From the cell containing the given text, extract its center point as [x, y] coordinate. 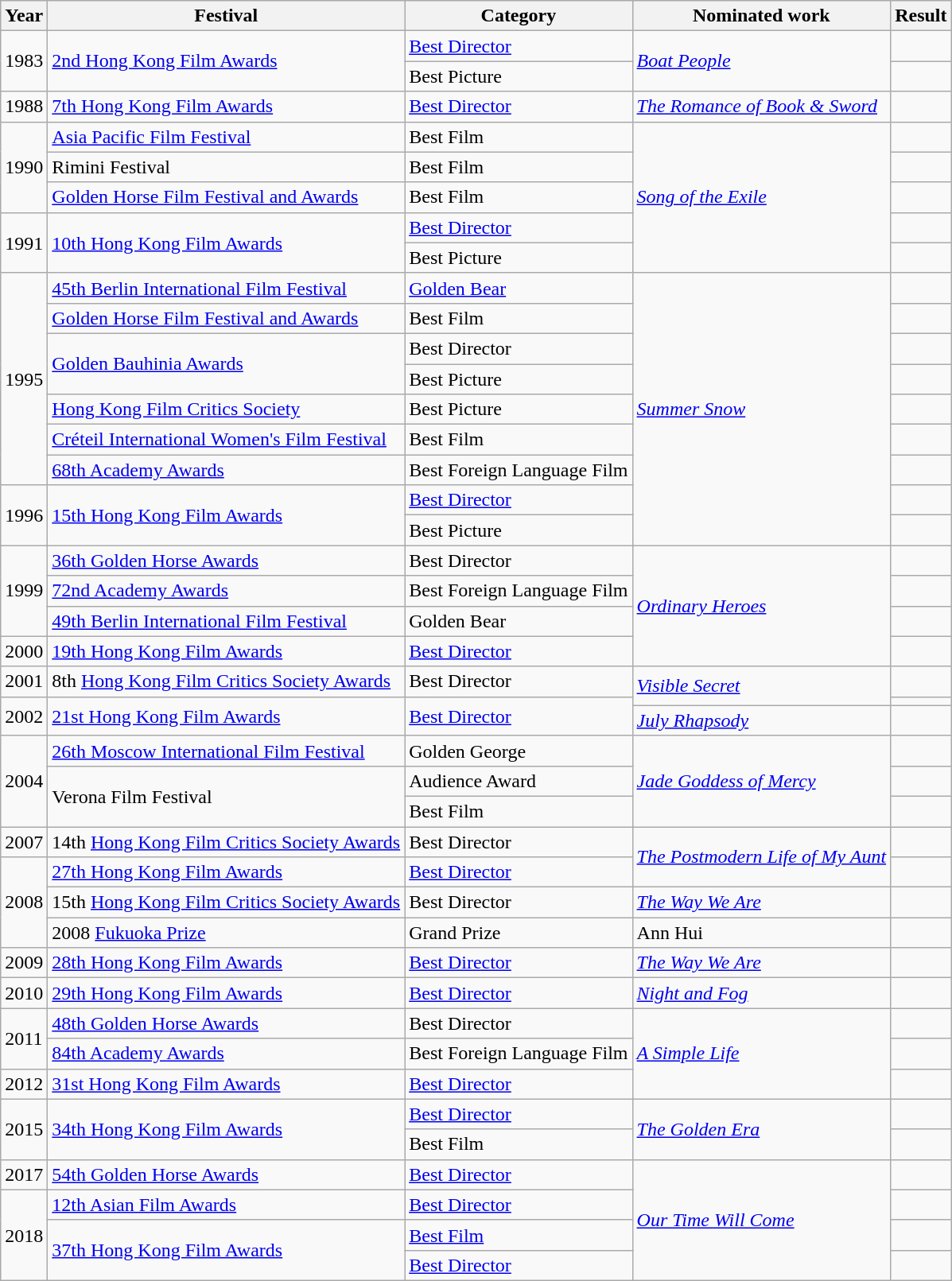
2018 [24, 1235]
The Golden Era [762, 1129]
2nd Hong Kong Film Awards [226, 61]
84th Academy Awards [226, 1054]
Rimini Festival [226, 167]
2004 [24, 781]
34th Hong Kong Film Awards [226, 1129]
27th Hong Kong Film Awards [226, 872]
Nominated work [762, 16]
12th Asian Film Awards [226, 1205]
Festival [226, 16]
Verona Film Festival [226, 796]
45th Berlin International Film Festival [226, 288]
1990 [24, 167]
2000 [24, 651]
2007 [24, 842]
2008 [24, 903]
1995 [24, 378]
36th Golden Horse Awards [226, 561]
The Romance of Book & Sword [762, 107]
14th Hong Kong Film Critics Society Awards [226, 842]
1999 [24, 591]
Result [921, 16]
July Rhapsody [762, 720]
Jade Goddess of Mercy [762, 781]
26th Moscow International Film Festival [226, 751]
Ann Hui [762, 933]
10th Hong Kong Film Awards [226, 243]
15th Hong Kong Film Awards [226, 515]
Golden Bauhinia Awards [226, 363]
54th Golden Horse Awards [226, 1174]
Hong Kong Film Critics Society [226, 410]
2017 [24, 1174]
2015 [24, 1129]
1991 [24, 243]
8th Hong Kong Film Critics Society Awards [226, 681]
Summer Snow [762, 409]
Audience Award [519, 781]
2012 [24, 1084]
Night and Fog [762, 993]
A Simple Life [762, 1054]
29th Hong Kong Film Awards [226, 993]
19th Hong Kong Film Awards [226, 651]
Ordinary Heroes [762, 606]
Visible Secret [762, 685]
15th Hong Kong Film Critics Society Awards [226, 903]
37th Hong Kong Film Awards [226, 1250]
2011 [24, 1038]
Song of the Exile [762, 197]
1996 [24, 515]
Category [519, 16]
Créteil International Women's Film Festival [226, 440]
Year [24, 16]
21st Hong Kong Film Awards [226, 716]
31st Hong Kong Film Awards [226, 1084]
Boat People [762, 61]
1988 [24, 107]
49th Berlin International Film Festival [226, 621]
2001 [24, 681]
48th Golden Horse Awards [226, 1023]
68th Academy Awards [226, 470]
2010 [24, 993]
2009 [24, 963]
2008 Fukuoka Prize [226, 933]
Our Time Will Come [762, 1220]
Grand Prize [519, 933]
28th Hong Kong Film Awards [226, 963]
Golden George [519, 751]
7th Hong Kong Film Awards [226, 107]
1983 [24, 61]
The Postmodern Life of My Aunt [762, 857]
72nd Academy Awards [226, 591]
2002 [24, 716]
Asia Pacific Film Festival [226, 137]
